Determine the [x, y] coordinate at the center of the cell enclosing the given text.  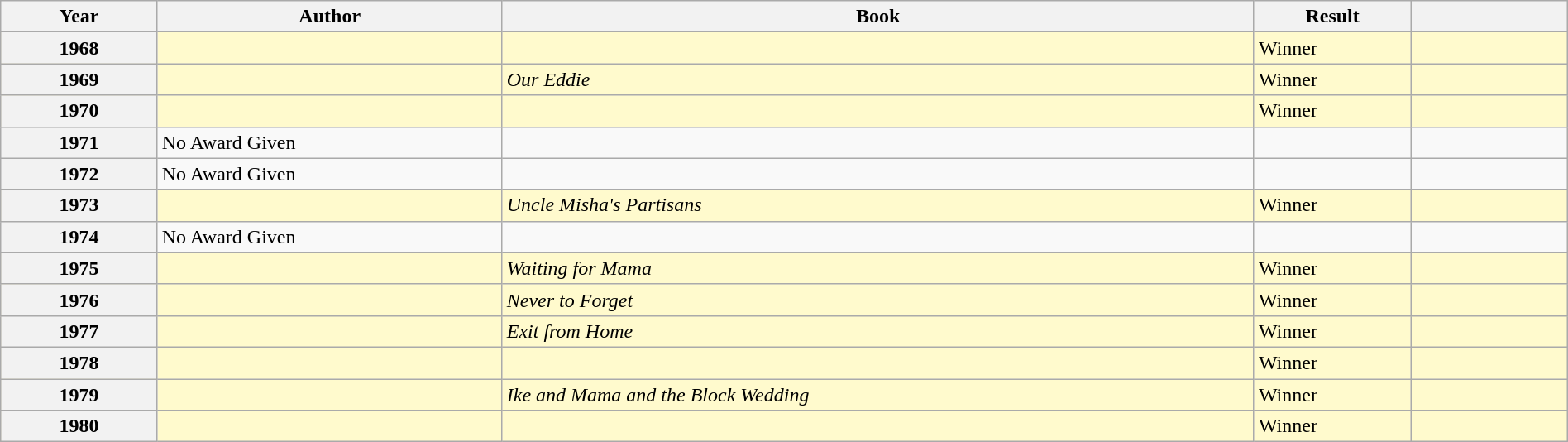
1975 [79, 268]
Our Eddie [878, 79]
Year [79, 17]
1977 [79, 331]
Never to Forget [878, 300]
1968 [79, 48]
1978 [79, 363]
1971 [79, 142]
Author [329, 17]
1980 [79, 426]
Ike and Mama and the Block Wedding [878, 395]
1974 [79, 237]
Uncle Misha's Partisans [878, 205]
1979 [79, 395]
1976 [79, 300]
Book [878, 17]
Exit from Home [878, 331]
1972 [79, 174]
Result [1331, 17]
1973 [79, 205]
1969 [79, 79]
1970 [79, 111]
Waiting for Mama [878, 268]
